Return [x, y] of the center of cell containing provided text 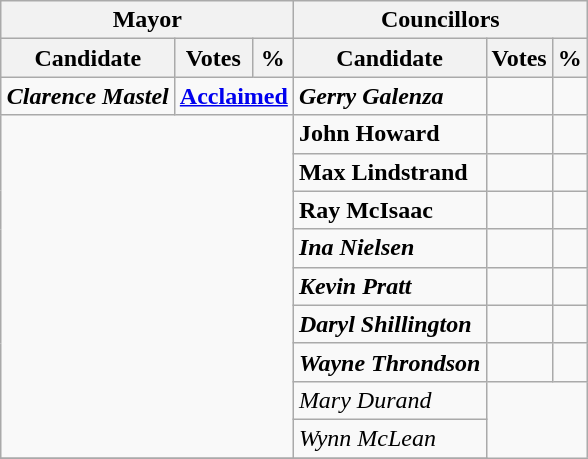
Wynn McLean [390, 438]
Councillors [440, 20]
Daryl Shillington [390, 324]
John Howard [390, 134]
Acclaimed [234, 96]
Ray McIsaac [390, 210]
Clarence Mastel [88, 96]
Mary Durand [390, 400]
Mayor [147, 20]
Max Lindstrand [390, 172]
Kevin Pratt [390, 286]
Ina Nielsen [390, 248]
Gerry Galenza [390, 96]
Wayne Throndson [390, 362]
